Output the (x, y) coordinate of the center of the cell containing the given text.  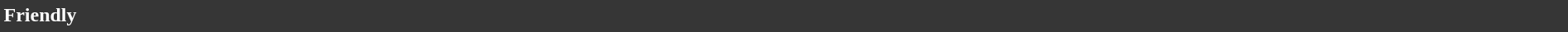
Friendly (784, 15)
